For the text-containing cell, return its midpoint in [x, y] coordinate format. 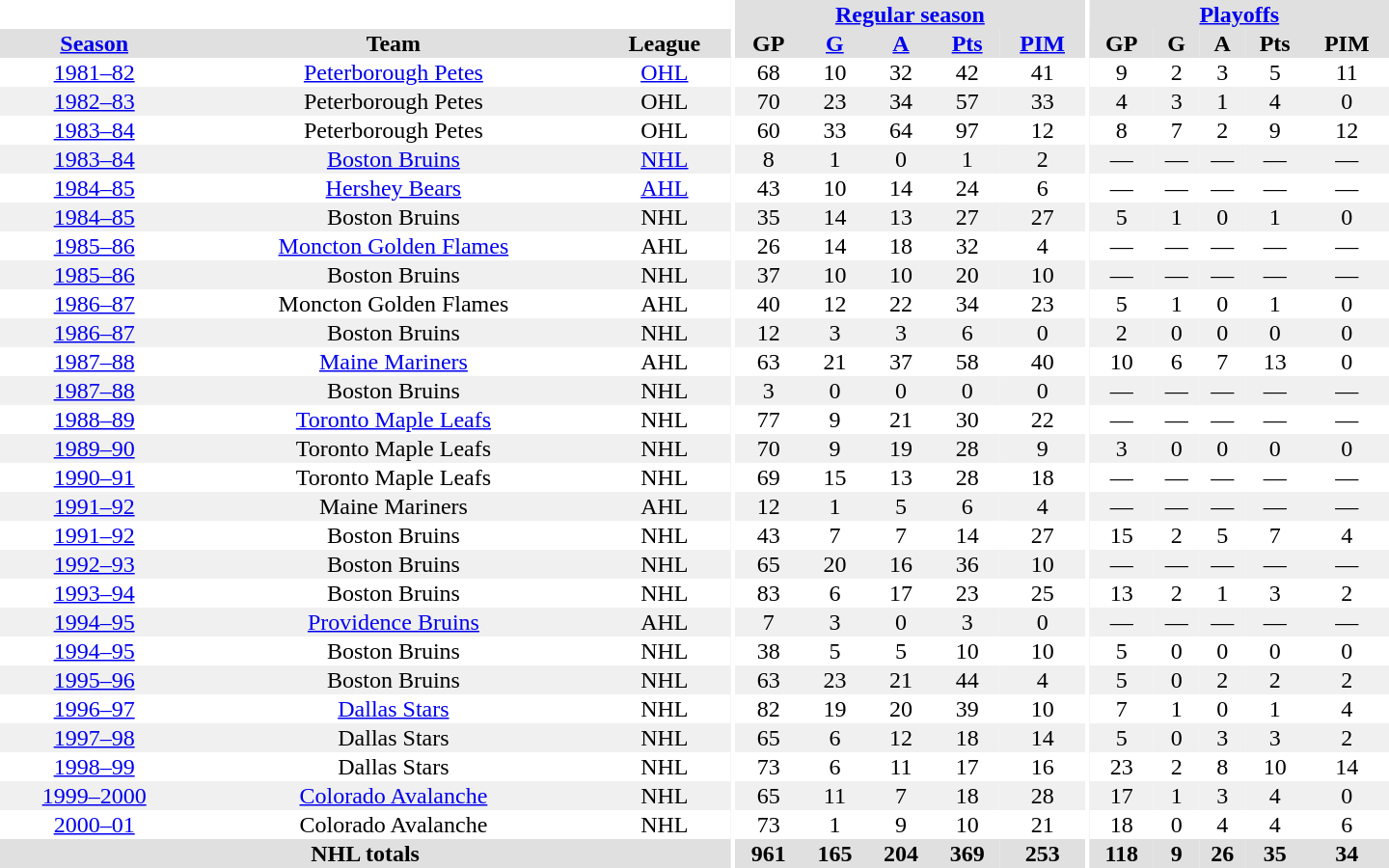
2000–01 [95, 825]
1988–89 [95, 420]
369 [967, 854]
44 [967, 680]
League [666, 43]
118 [1122, 854]
64 [901, 130]
1993–94 [95, 593]
Providence Bruins [394, 622]
42 [967, 72]
82 [768, 709]
68 [768, 72]
Hershey Bears [394, 188]
961 [768, 854]
253 [1042, 854]
1995–96 [95, 680]
39 [967, 709]
30 [967, 420]
Season [95, 43]
204 [901, 854]
83 [768, 593]
1999–2000 [95, 796]
77 [768, 420]
60 [768, 130]
Regular season [910, 14]
165 [835, 854]
41 [1042, 72]
1992–93 [95, 564]
38 [768, 651]
Team [394, 43]
97 [967, 130]
36 [967, 564]
1996–97 [95, 709]
58 [967, 362]
1997–98 [95, 738]
24 [967, 188]
1989–90 [95, 448]
NHL totals [365, 854]
57 [967, 101]
1990–91 [95, 477]
1981–82 [95, 72]
69 [768, 477]
1982–83 [95, 101]
1998–99 [95, 767]
Playoffs [1239, 14]
25 [1042, 593]
